Output the [X, Y] coordinate of the center of the cell containing the given text.  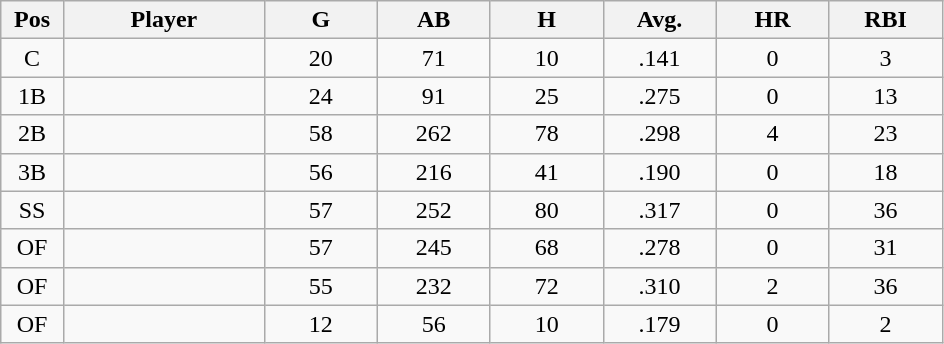
24 [320, 96]
.275 [660, 96]
C [32, 58]
18 [886, 172]
Avg. [660, 20]
2B [32, 134]
12 [320, 324]
.179 [660, 324]
80 [546, 210]
Pos [32, 20]
68 [546, 248]
232 [434, 286]
AB [434, 20]
71 [434, 58]
.298 [660, 134]
RBI [886, 20]
31 [886, 248]
.190 [660, 172]
SS [32, 210]
78 [546, 134]
25 [546, 96]
3B [32, 172]
252 [434, 210]
216 [434, 172]
G [320, 20]
20 [320, 58]
41 [546, 172]
1B [32, 96]
.141 [660, 58]
Player [164, 20]
HR [772, 20]
58 [320, 134]
3 [886, 58]
23 [886, 134]
H [546, 20]
13 [886, 96]
.317 [660, 210]
4 [772, 134]
55 [320, 286]
91 [434, 96]
.278 [660, 248]
72 [546, 286]
245 [434, 248]
.310 [660, 286]
262 [434, 134]
